Scan for the cell matching the given text and deliver its (x, y) coordinate at center. 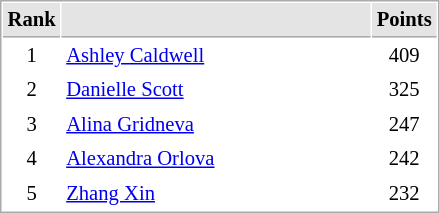
1 (32, 56)
242 (404, 158)
2 (32, 90)
325 (404, 90)
Rank (32, 20)
232 (404, 194)
Zhang Xin (216, 194)
4 (32, 158)
247 (404, 124)
Ashley Caldwell (216, 56)
3 (32, 124)
Points (404, 20)
Alexandra Orlova (216, 158)
409 (404, 56)
5 (32, 194)
Alina Gridneva (216, 124)
Danielle Scott (216, 90)
